Determine the [x, y] coordinate at the center of the cell enclosing the given text.  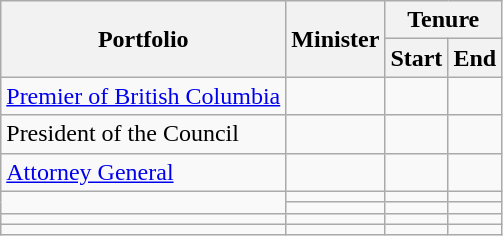
Premier of British Columbia [144, 96]
President of the Council [144, 134]
Tenure [444, 20]
Portfolio [144, 39]
Start [416, 58]
Minister [336, 39]
End [475, 58]
Attorney General [144, 172]
